From the cell containing the given text, extract its center point as [x, y] coordinate. 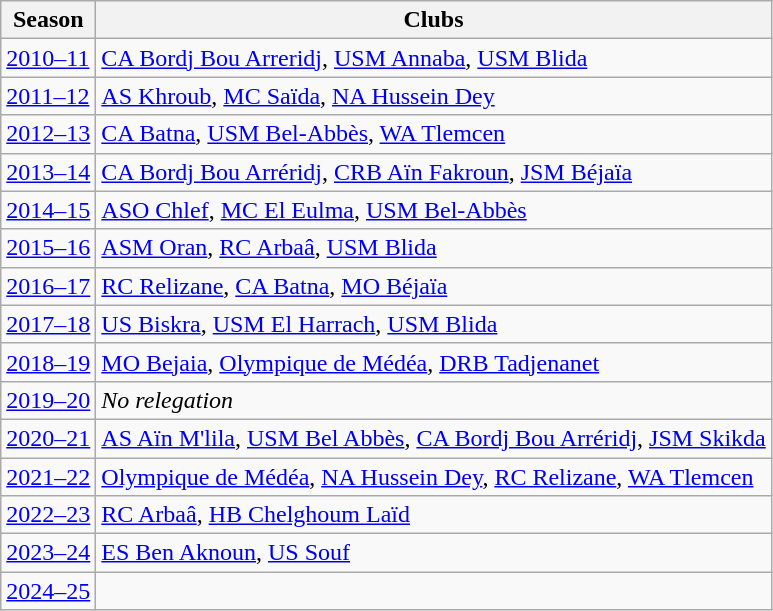
RC Relizane, CA Batna, MO Béjaïa [434, 286]
Clubs [434, 20]
2024–25 [48, 591]
2017–18 [48, 324]
2021–22 [48, 477]
ES Ben Aknoun, US Souf [434, 553]
No relegation [434, 400]
CA Bordj Bou Arreridj, USM Annaba, USM Blida [434, 58]
AS Aïn M'lila, USM Bel Abbès, CA Bordj Bou Arréridj, JSM Skikda [434, 438]
CA Bordj Bou Arréridj, CRB Aïn Fakroun, JSM Béjaïa [434, 172]
2023–24 [48, 553]
2010–11 [48, 58]
ASM Oran, RC Arbaâ, USM Blida [434, 248]
2015–16 [48, 248]
AS Khroub, MC Saïda, NA Hussein Dey [434, 96]
2020–21 [48, 438]
2022–23 [48, 515]
Season [48, 20]
CA Batna, USM Bel-Abbès, WA Tlemcen [434, 134]
US Biskra, USM El Harrach, USM Blida [434, 324]
RC Arbaâ, HB Chelghoum Laïd [434, 515]
Olympique de Médéa, NA Hussein Dey, RC Relizane, WA Tlemcen [434, 477]
2014–15 [48, 210]
2018–19 [48, 362]
ASO Chlef, MC El Eulma, USM Bel-Abbès [434, 210]
2013–14 [48, 172]
2016–17 [48, 286]
2019–20 [48, 400]
2012–13 [48, 134]
MO Bejaia, Olympique de Médéa, DRB Tadjenanet [434, 362]
2011–12 [48, 96]
